Scan for the cell matching the given text and deliver its [x, y] coordinate at center. 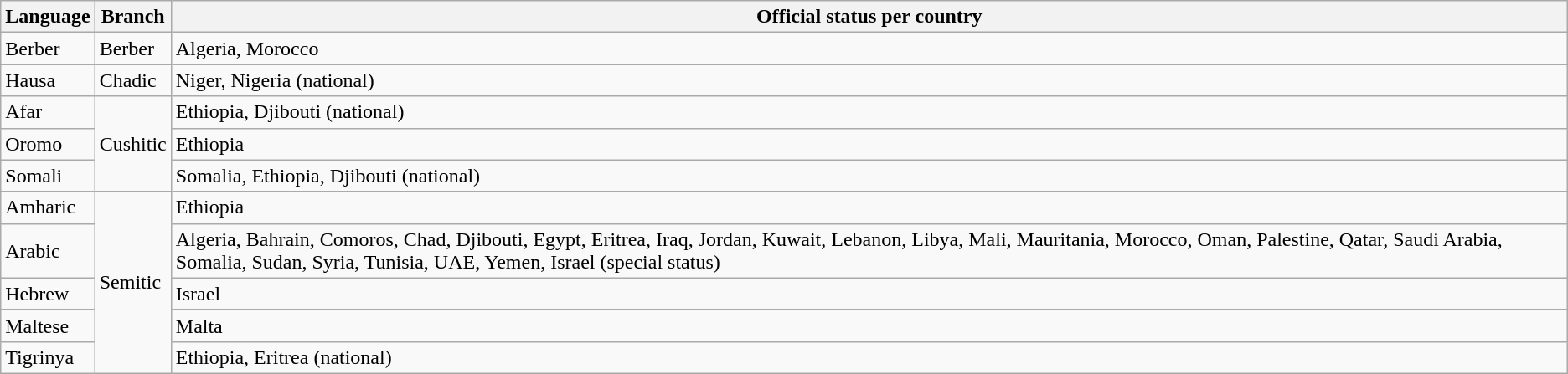
Israel [869, 294]
Ethiopia, Djibouti (national) [869, 112]
Official status per country [869, 17]
Arabic [48, 251]
Branch [132, 17]
Somalia, Ethiopia, Djibouti (national) [869, 176]
Tigrinya [48, 357]
Niger, Nigeria (national) [869, 80]
Semitic [132, 283]
Oromo [48, 144]
Hebrew [48, 294]
Somali [48, 176]
Ethiopia, Eritrea (national) [869, 357]
Malta [869, 325]
Language [48, 17]
Amharic [48, 207]
Algeria, Morocco [869, 49]
Chadic [132, 80]
Maltese [48, 325]
Cushitic [132, 144]
Afar [48, 112]
Hausa [48, 80]
